Pinpoint the cell where the given text exists, returning its (X, Y) midpoint coordinate. 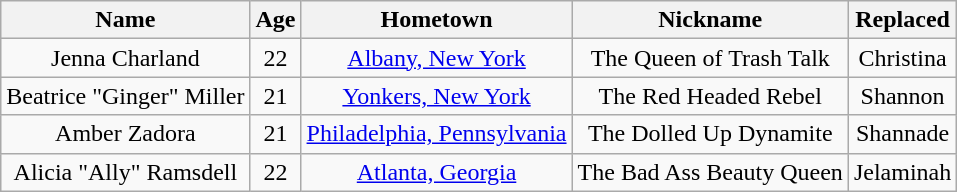
Jenna Charland (126, 58)
Name (126, 20)
Nickname (710, 20)
Alicia "Ally" Ramsdell (126, 172)
Amber Zadora (126, 134)
The Dolled Up Dynamite (710, 134)
The Queen of Trash Talk (710, 58)
Shannade (902, 134)
Philadelphia, Pennsylvania (436, 134)
Christina (902, 58)
Yonkers, New York (436, 96)
Hometown (436, 20)
Jelaminah (902, 172)
Age (276, 20)
Albany, New York (436, 58)
Replaced (902, 20)
Shannon (902, 96)
Atlanta, Georgia (436, 172)
Beatrice "Ginger" Miller (126, 96)
The Red Headed Rebel (710, 96)
The Bad Ass Beauty Queen (710, 172)
